Determine the [X, Y] coordinate at the center of the cell enclosing the given text.  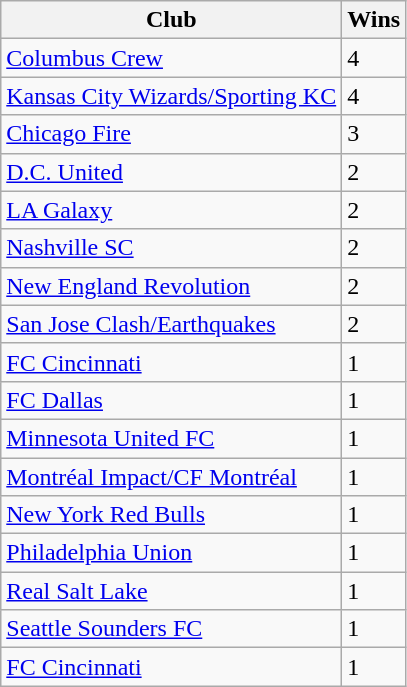
Kansas City Wizards/Sporting KC [172, 96]
Wins [374, 20]
Chicago Fire [172, 134]
3 [374, 134]
Columbus Crew [172, 58]
Club [172, 20]
LA Galaxy [172, 210]
New York Red Bulls [172, 515]
Philadelphia Union [172, 553]
Montréal Impact/CF Montréal [172, 477]
D.C. United [172, 172]
Nashville SC [172, 248]
FC Dallas [172, 400]
Seattle Sounders FC [172, 629]
San Jose Clash/Earthquakes [172, 324]
New England Revolution [172, 286]
Minnesota United FC [172, 438]
Real Salt Lake [172, 591]
